Locate the cell with the specified text and output its [x, y] center coordinate. 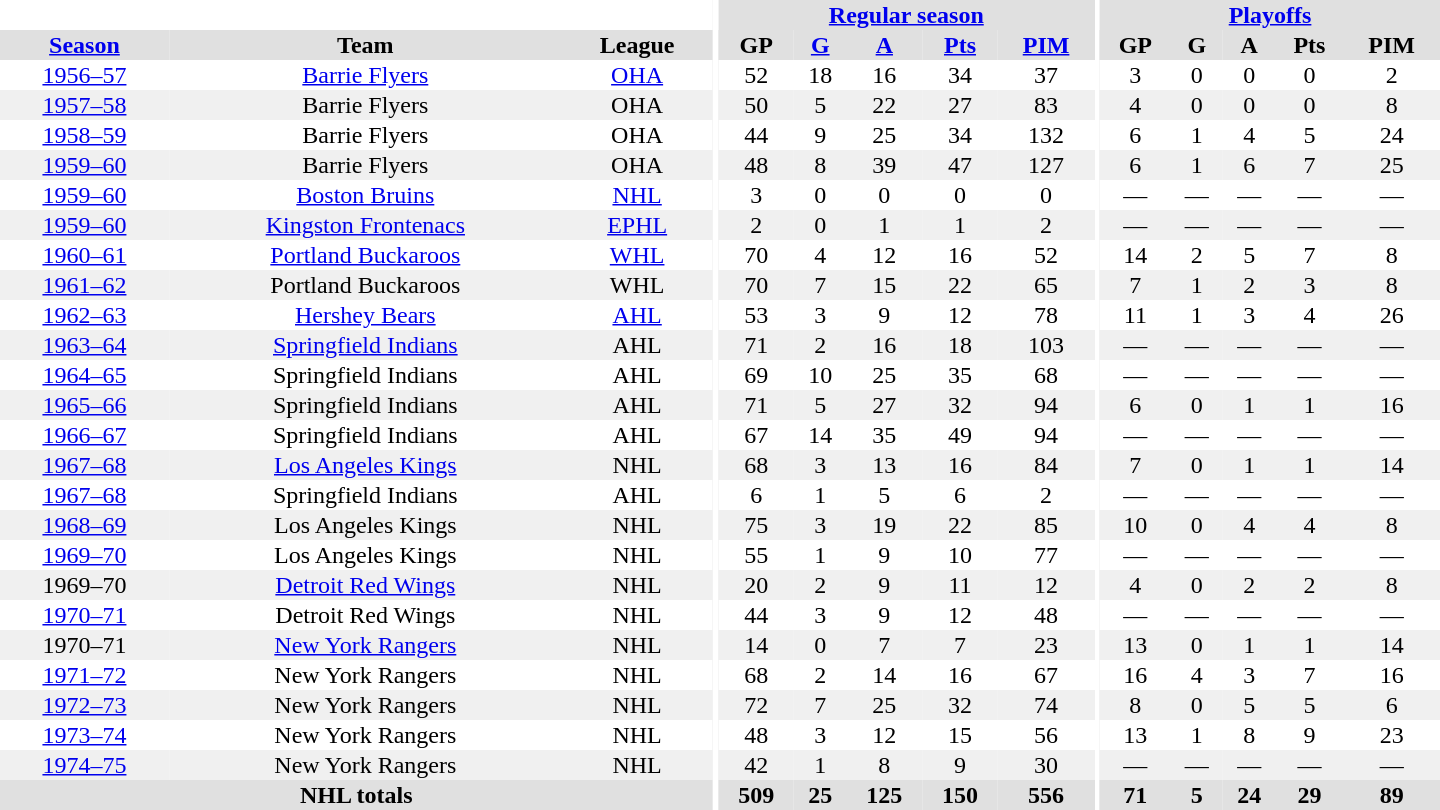
1964–65 [84, 375]
1958–59 [84, 135]
26 [1392, 315]
EPHL [638, 225]
1957–58 [84, 105]
55 [756, 555]
37 [1046, 75]
1973–74 [84, 735]
Hershey Bears [366, 315]
39 [884, 165]
556 [1046, 795]
1963–64 [84, 345]
89 [1392, 795]
29 [1309, 795]
85 [1046, 525]
1962–63 [84, 315]
Regular season [906, 15]
65 [1046, 285]
42 [756, 765]
Playoffs [1270, 15]
150 [960, 795]
1960–61 [84, 255]
1971–72 [84, 675]
103 [1046, 345]
1961–62 [84, 285]
1974–75 [84, 765]
56 [1046, 735]
83 [1046, 105]
1966–67 [84, 435]
78 [1046, 315]
509 [756, 795]
50 [756, 105]
49 [960, 435]
75 [756, 525]
127 [1046, 165]
132 [1046, 135]
77 [1046, 555]
Kingston Frontenacs [366, 225]
20 [756, 585]
19 [884, 525]
League [638, 45]
1972–73 [84, 705]
84 [1046, 465]
69 [756, 375]
Team [366, 45]
74 [1046, 705]
125 [884, 795]
30 [1046, 765]
72 [756, 705]
Season [84, 45]
Boston Bruins [366, 195]
1956–57 [84, 75]
47 [960, 165]
1968–69 [84, 525]
53 [756, 315]
NHL totals [356, 795]
1965–66 [84, 405]
